Extract the [x, y] coordinate from the center of the cell holding the provided text.  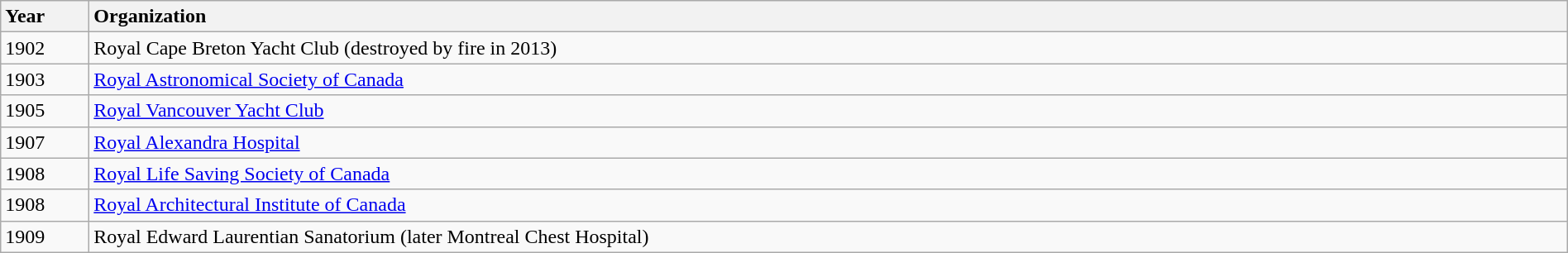
Year [45, 17]
Royal Architectural Institute of Canada [829, 205]
Royal Alexandra Hospital [829, 142]
1902 [45, 48]
1905 [45, 111]
1909 [45, 236]
Royal Astronomical Society of Canada [829, 79]
Organization [829, 17]
1907 [45, 142]
Royal Life Saving Society of Canada [829, 174]
Royal Cape Breton Yacht Club (destroyed by fire in 2013) [829, 48]
Royal Edward Laurentian Sanatorium (later Montreal Chest Hospital) [829, 236]
Royal Vancouver Yacht Club [829, 111]
1903 [45, 79]
